Provide the [X, Y] coordinate of the cell's center where the given text is located.  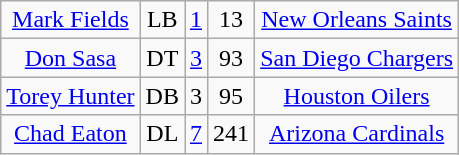
DT [162, 58]
93 [232, 58]
DB [162, 96]
241 [232, 134]
DL [162, 134]
7 [196, 134]
Houston Oilers [357, 96]
Mark Fields [70, 20]
Arizona Cardinals [357, 134]
Don Sasa [70, 58]
New Orleans Saints [357, 20]
LB [162, 20]
1 [196, 20]
13 [232, 20]
95 [232, 96]
Torey Hunter [70, 96]
Chad Eaton [70, 134]
San Diego Chargers [357, 58]
